Output the [X, Y] coordinate of the center of the cell containing the given text.  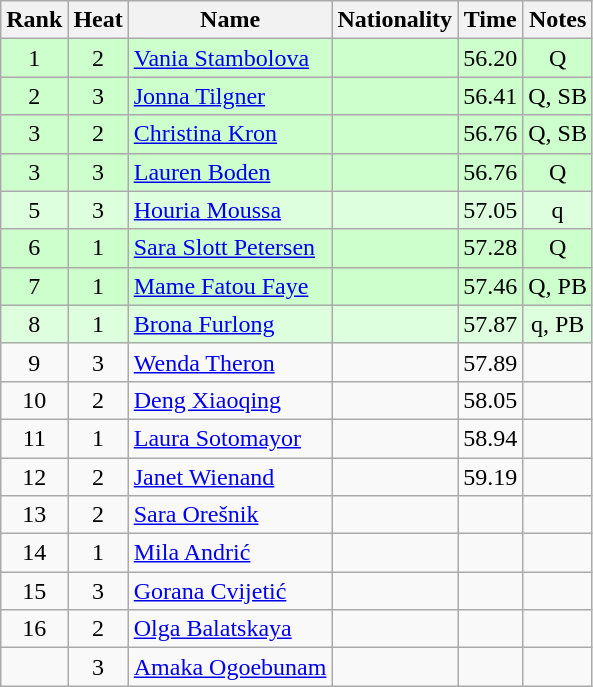
56.20 [490, 58]
57.89 [490, 362]
Rank [34, 20]
Sara Orešnik [230, 515]
q [558, 210]
Vania Stambolova [230, 58]
Amaka Ogoebunam [230, 667]
Name [230, 20]
Olga Balatskaya [230, 629]
Brona Furlong [230, 324]
14 [34, 553]
Sara Slott Petersen [230, 248]
Laura Sotomayor [230, 438]
Lauren Boden [230, 172]
8 [34, 324]
56.41 [490, 96]
Deng Xiaoqing [230, 400]
Nationality [395, 20]
Mila Andrić [230, 553]
Wenda Theron [230, 362]
58.05 [490, 400]
7 [34, 286]
57.46 [490, 286]
11 [34, 438]
6 [34, 248]
16 [34, 629]
59.19 [490, 477]
Notes [558, 20]
q, PB [558, 324]
9 [34, 362]
58.94 [490, 438]
Gorana Cvijetić [230, 591]
57.28 [490, 248]
Q, PB [558, 286]
57.87 [490, 324]
13 [34, 515]
12 [34, 477]
Christina Kron [230, 134]
Houria Moussa [230, 210]
Janet Wienand [230, 477]
5 [34, 210]
Mame Fatou Faye [230, 286]
15 [34, 591]
Time [490, 20]
Heat [98, 20]
10 [34, 400]
57.05 [490, 210]
Jonna Tilgner [230, 96]
